Scan for the cell matching the given text and deliver its [X, Y] coordinate at center. 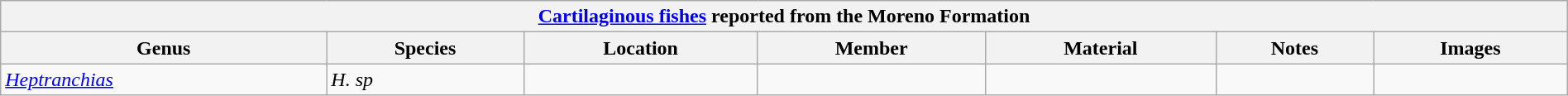
Location [640, 48]
Images [1470, 48]
Cartilaginous fishes reported from the Moreno Formation [784, 17]
Heptranchias [164, 79]
Member [872, 48]
Material [1100, 48]
Genus [164, 48]
H. sp [425, 79]
Species [425, 48]
Notes [1294, 48]
